Scan for the cell matching the given text and deliver its (x, y) coordinate at center. 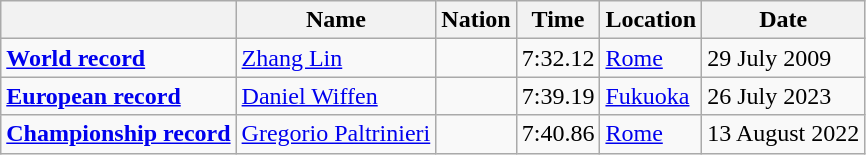
Daniel Wiffen (336, 96)
Championship record (118, 134)
29 July 2009 (784, 58)
26 July 2023 (784, 96)
Nation (476, 20)
Date (784, 20)
7:40.86 (558, 134)
Fukuoka (651, 96)
Zhang Lin (336, 58)
7:32.12 (558, 58)
Location (651, 20)
Time (558, 20)
Gregorio Paltrinieri (336, 134)
13 August 2022 (784, 134)
World record (118, 58)
Name (336, 20)
European record (118, 96)
7:39.19 (558, 96)
